Return the [x, y] coordinate for the center point of the cell that contains the specified text.  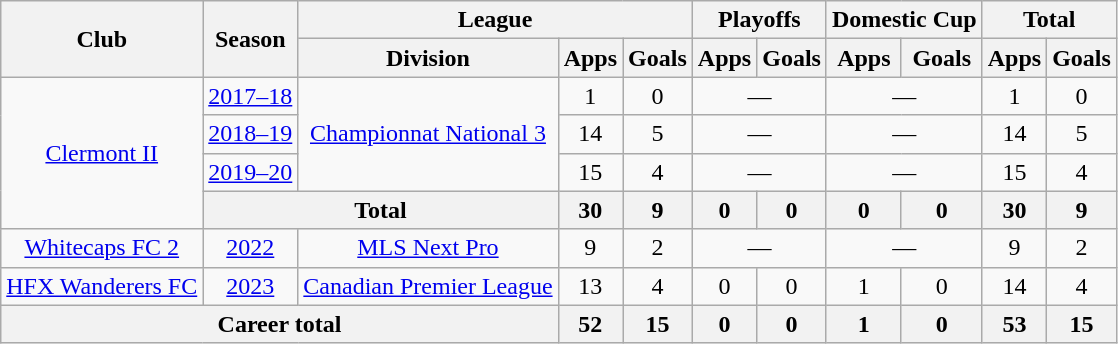
53 [1014, 324]
Season [250, 39]
2019–20 [250, 172]
Career total [280, 324]
Clermont II [102, 153]
MLS Next Pro [428, 248]
Championnat National 3 [428, 134]
Canadian Premier League [428, 286]
HFX Wanderers FC [102, 286]
Playoffs [759, 20]
52 [590, 324]
Domestic Cup [904, 20]
2017–18 [250, 96]
2018–19 [250, 134]
Whitecaps FC 2 [102, 248]
2023 [250, 286]
Club [102, 39]
League [495, 20]
13 [590, 286]
2022 [250, 248]
Division [428, 58]
